For the text-containing cell, return its midpoint in (x, y) coordinate format. 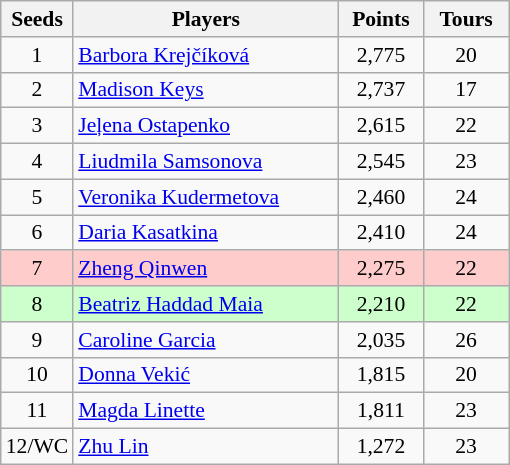
17 (466, 90)
2,460 (380, 197)
12/WC (37, 447)
Seeds (37, 19)
1,815 (380, 375)
2,035 (380, 340)
Barbora Krejčíková (206, 55)
1 (37, 55)
Magda Linette (206, 411)
5 (37, 197)
2,545 (380, 162)
2,410 (380, 233)
Caroline Garcia (206, 340)
2,210 (380, 304)
2,615 (380, 126)
Daria Kasatkina (206, 233)
Veronika Kudermetova (206, 197)
Donna Vekić (206, 375)
26 (466, 340)
2,737 (380, 90)
Beatriz Haddad Maia (206, 304)
9 (37, 340)
6 (37, 233)
Liudmila Samsonova (206, 162)
2 (37, 90)
1,811 (380, 411)
4 (37, 162)
7 (37, 269)
Jeļena Ostapenko (206, 126)
8 (37, 304)
11 (37, 411)
2,775 (380, 55)
Zheng Qinwen (206, 269)
Points (380, 19)
Players (206, 19)
Zhu Lin (206, 447)
Tours (466, 19)
3 (37, 126)
Madison Keys (206, 90)
1,272 (380, 447)
2,275 (380, 269)
10 (37, 375)
